Find where the given text appears and provide that cell's center as [X, Y] coordinate. 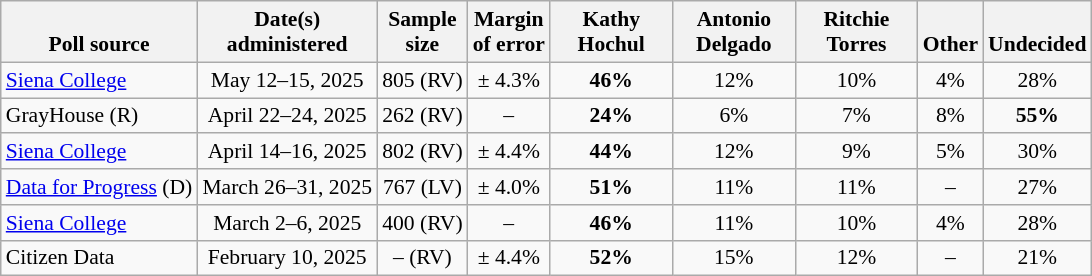
KathyHochul [612, 32]
± 4.0% [509, 187]
February 10, 2025 [287, 258]
767 (LV) [422, 187]
24% [612, 116]
55% [1037, 116]
April 14–16, 2025 [287, 152]
15% [734, 258]
Data for Progress (D) [100, 187]
AntonioDelgado [734, 32]
April 22–24, 2025 [287, 116]
± 4.3% [509, 80]
Poll source [100, 32]
51% [612, 187]
802 (RV) [422, 152]
44% [612, 152]
400 (RV) [422, 223]
Samplesize [422, 32]
March 26–31, 2025 [287, 187]
7% [856, 116]
5% [950, 152]
May 12–15, 2025 [287, 80]
21% [1037, 258]
Other [950, 32]
– (RV) [422, 258]
805 (RV) [422, 80]
52% [612, 258]
Undecided [1037, 32]
9% [856, 152]
March 2–6, 2025 [287, 223]
27% [1037, 187]
GrayHouse (R) [100, 116]
Date(s)administered [287, 32]
8% [950, 116]
30% [1037, 152]
6% [734, 116]
262 (RV) [422, 116]
Citizen Data [100, 258]
RitchieTorres [856, 32]
Marginof error [509, 32]
